Find where the given text appears and provide that cell's center as [x, y] coordinate. 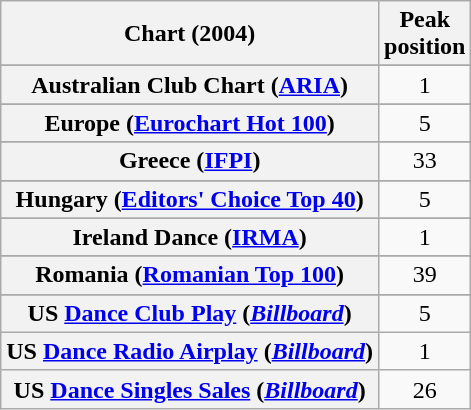
Ireland Dance (IRMA) [190, 237]
Chart (2004) [190, 34]
39 [425, 275]
US Dance Singles Sales (Billboard) [190, 389]
Greece (IFPI) [190, 161]
Hungary (Editors' Choice Top 40) [190, 199]
Romania (Romanian Top 100) [190, 275]
33 [425, 161]
US Dance Club Play (Billboard) [190, 313]
Europe (Eurochart Hot 100) [190, 123]
Australian Club Chart (ARIA) [190, 85]
Peakposition [425, 34]
US Dance Radio Airplay (Billboard) [190, 351]
26 [425, 389]
